Find where the given text appears and provide that cell's center as [X, Y] coordinate. 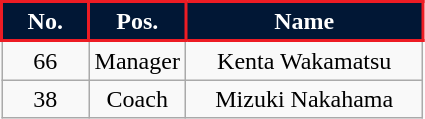
Manager [137, 60]
Pos. [137, 22]
38 [46, 99]
Mizuki Nakahama [304, 99]
Coach [137, 99]
66 [46, 60]
Name [304, 22]
No. [46, 22]
Kenta Wakamatsu [304, 60]
